Output the (x, y) coordinate of the center of the cell containing the given text.  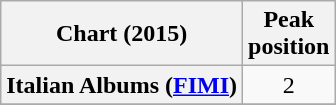
Peakposition (289, 34)
Italian Albums (FIMI) (122, 85)
Chart (2015) (122, 34)
2 (289, 85)
